Find where the given text appears and provide that cell's center as (x, y) coordinate. 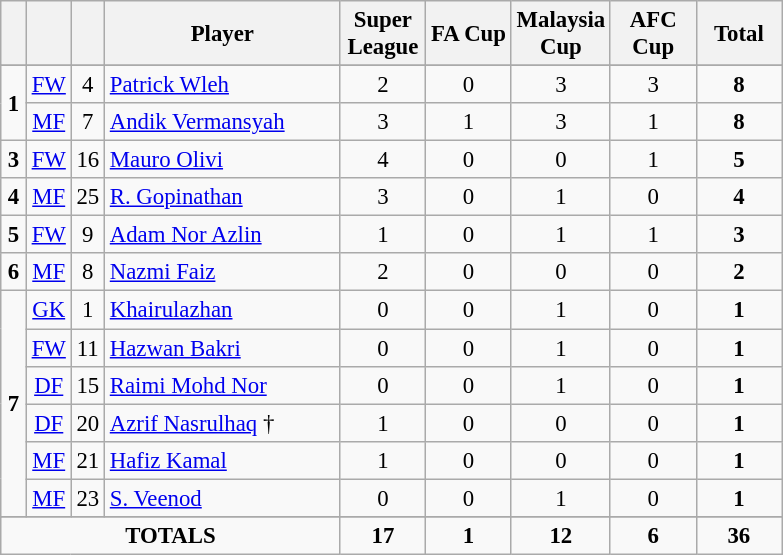
Hafiz Kamal (222, 460)
S. Veenod (222, 498)
Super League (383, 34)
20 (88, 423)
Malaysia Cup (560, 34)
Adam Nor Azlin (222, 235)
Andik Vermansyah (222, 122)
R. Gopinathan (222, 197)
21 (88, 460)
Khairulazhan (222, 310)
Total (739, 34)
Raimi Mohd Nor (222, 385)
AFC Cup (653, 34)
TOTALS (170, 536)
Patrick Wleh (222, 85)
36 (739, 536)
16 (88, 160)
Hazwan Bakri (222, 348)
Azrif Nasrulhaq † (222, 423)
15 (88, 385)
23 (88, 498)
Mauro Olivi (222, 160)
17 (383, 536)
Player (222, 34)
GK (48, 310)
9 (88, 235)
12 (560, 536)
FA Cup (469, 34)
Nazmi Faiz (222, 273)
25 (88, 197)
11 (88, 348)
